Return the (X, Y) coordinate for the center point of the cell that contains the specified text.  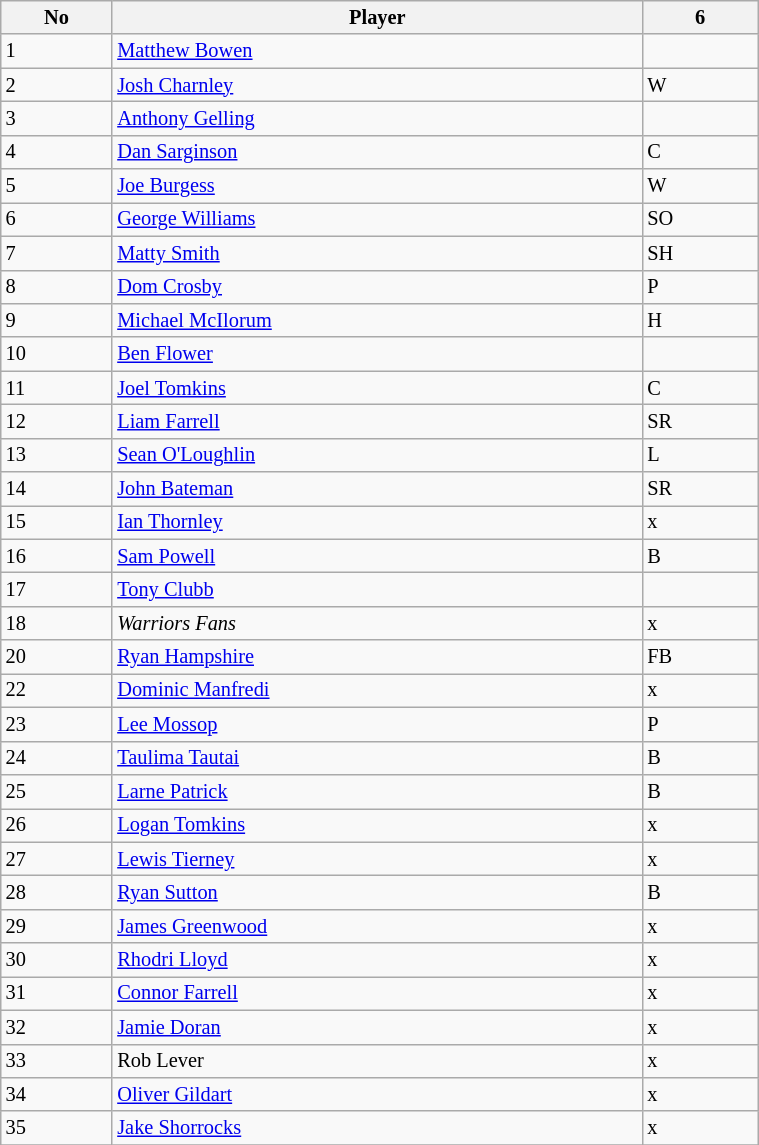
Rhodri Lloyd (377, 960)
17 (57, 589)
20 (57, 657)
FB (700, 657)
33 (57, 1061)
13 (57, 455)
5 (57, 186)
7 (57, 253)
27 (57, 859)
4 (57, 152)
3 (57, 118)
No (57, 17)
25 (57, 791)
Tony Clubb (377, 589)
Joel Tomkins (377, 388)
George Williams (377, 219)
2 (57, 85)
Dan Sarginson (377, 152)
Larne Patrick (377, 791)
Dom Crosby (377, 287)
10 (57, 354)
Joe Burgess (377, 186)
Lee Mossop (377, 724)
SH (700, 253)
Josh Charnley (377, 85)
Ian Thornley (377, 522)
John Bateman (377, 489)
Ryan Sutton (377, 892)
James Greenwood (377, 926)
Matthew Bowen (377, 51)
Ryan Hampshire (377, 657)
34 (57, 1094)
Michael McIlorum (377, 320)
Taulima Tautai (377, 758)
Oliver Gildart (377, 1094)
24 (57, 758)
28 (57, 892)
9 (57, 320)
Ben Flower (377, 354)
Liam Farrell (377, 421)
22 (57, 690)
Lewis Tierney (377, 859)
Dominic Manfredi (377, 690)
16 (57, 556)
8 (57, 287)
14 (57, 489)
Player (377, 17)
Rob Lever (377, 1061)
31 (57, 993)
18 (57, 623)
Jake Shorrocks (377, 1128)
35 (57, 1128)
11 (57, 388)
Sean O'Loughlin (377, 455)
Warriors Fans (377, 623)
Sam Powell (377, 556)
32 (57, 1027)
23 (57, 724)
15 (57, 522)
SO (700, 219)
Logan Tomkins (377, 825)
30 (57, 960)
Jamie Doran (377, 1027)
Anthony Gelling (377, 118)
1 (57, 51)
26 (57, 825)
12 (57, 421)
L (700, 455)
Matty Smith (377, 253)
Connor Farrell (377, 993)
H (700, 320)
29 (57, 926)
